Scan for the cell matching the given text and deliver its (X, Y) coordinate at center. 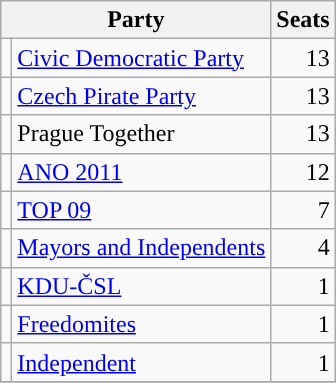
7 (303, 210)
Freedomites (142, 324)
Czech Pirate Party (142, 96)
Mayors and Independents (142, 248)
Prague Together (142, 134)
ANO 2011 (142, 172)
TOP 09 (142, 210)
Civic Democratic Party (142, 58)
Independent (142, 362)
12 (303, 172)
4 (303, 248)
KDU-ČSL (142, 286)
Party (136, 20)
Seats (303, 20)
